Locate the cell with the specified text and output its [X, Y] center coordinate. 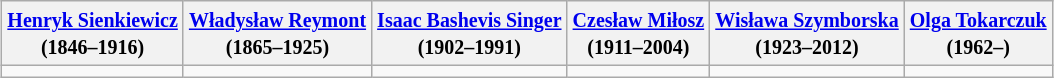
Olga Tokarczuk(1962–) [978, 34]
Władysław Reymont(1865–1925) [277, 34]
Czesław Miłosz(1911–2004) [638, 34]
Wisława Szymborska(1923–2012) [808, 34]
Isaac Bashevis Singer(1902–1991) [470, 34]
Henryk Sienkiewicz(1846–1916) [93, 34]
